Identify which cell holds the provided text, then report its [x, y] central coordinate. 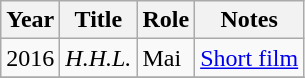
Role [166, 20]
Mai [166, 58]
Short film [250, 58]
Year [30, 20]
2016 [30, 58]
Notes [250, 20]
Title [98, 20]
H.H.L. [98, 58]
